Provide the [X, Y] coordinate of the cell's center where the given text is located.  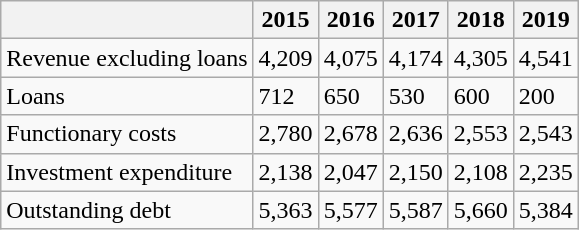
2016 [350, 20]
2,047 [350, 172]
Loans [127, 96]
2,780 [286, 134]
Investment expenditure [127, 172]
5,384 [546, 210]
2015 [286, 20]
2,553 [480, 134]
200 [546, 96]
2,235 [546, 172]
650 [350, 96]
2017 [416, 20]
2,636 [416, 134]
2018 [480, 20]
2,150 [416, 172]
4,075 [350, 58]
712 [286, 96]
600 [480, 96]
5,660 [480, 210]
4,174 [416, 58]
5,363 [286, 210]
2019 [546, 20]
5,587 [416, 210]
Revenue excluding loans [127, 58]
Outstanding debt [127, 210]
4,541 [546, 58]
530 [416, 96]
2,543 [546, 134]
5,577 [350, 210]
4,209 [286, 58]
4,305 [480, 58]
2,108 [480, 172]
2,138 [286, 172]
Functionary costs [127, 134]
2,678 [350, 134]
